From the cell containing the given text, extract its center point as [X, Y] coordinate. 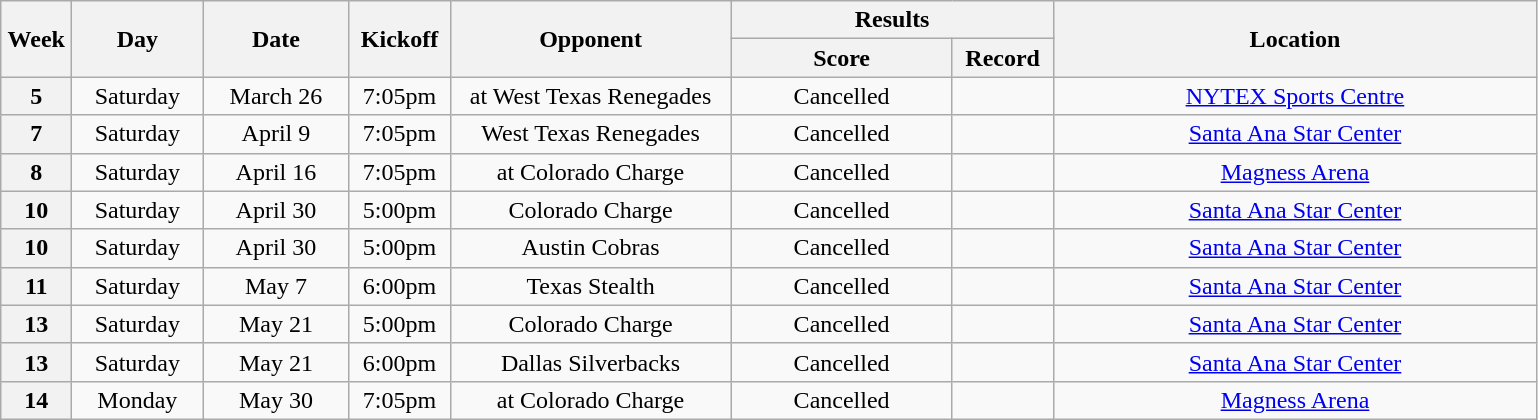
8 [36, 172]
Monday [138, 400]
March 26 [276, 96]
5 [36, 96]
April 9 [276, 134]
Date [276, 39]
Location [1295, 39]
April 16 [276, 172]
Kickoff [400, 39]
May 30 [276, 400]
Austin Cobras [590, 248]
May 7 [276, 286]
West Texas Renegades [590, 134]
11 [36, 286]
Day [138, 39]
Score [842, 58]
Week [36, 39]
Record [1002, 58]
Opponent [590, 39]
NYTEX Sports Centre [1295, 96]
Results [892, 20]
14 [36, 400]
Dallas Silverbacks [590, 362]
at West Texas Renegades [590, 96]
Texas Stealth [590, 286]
7 [36, 134]
